Scan for the cell matching the given text and deliver its (X, Y) coordinate at center. 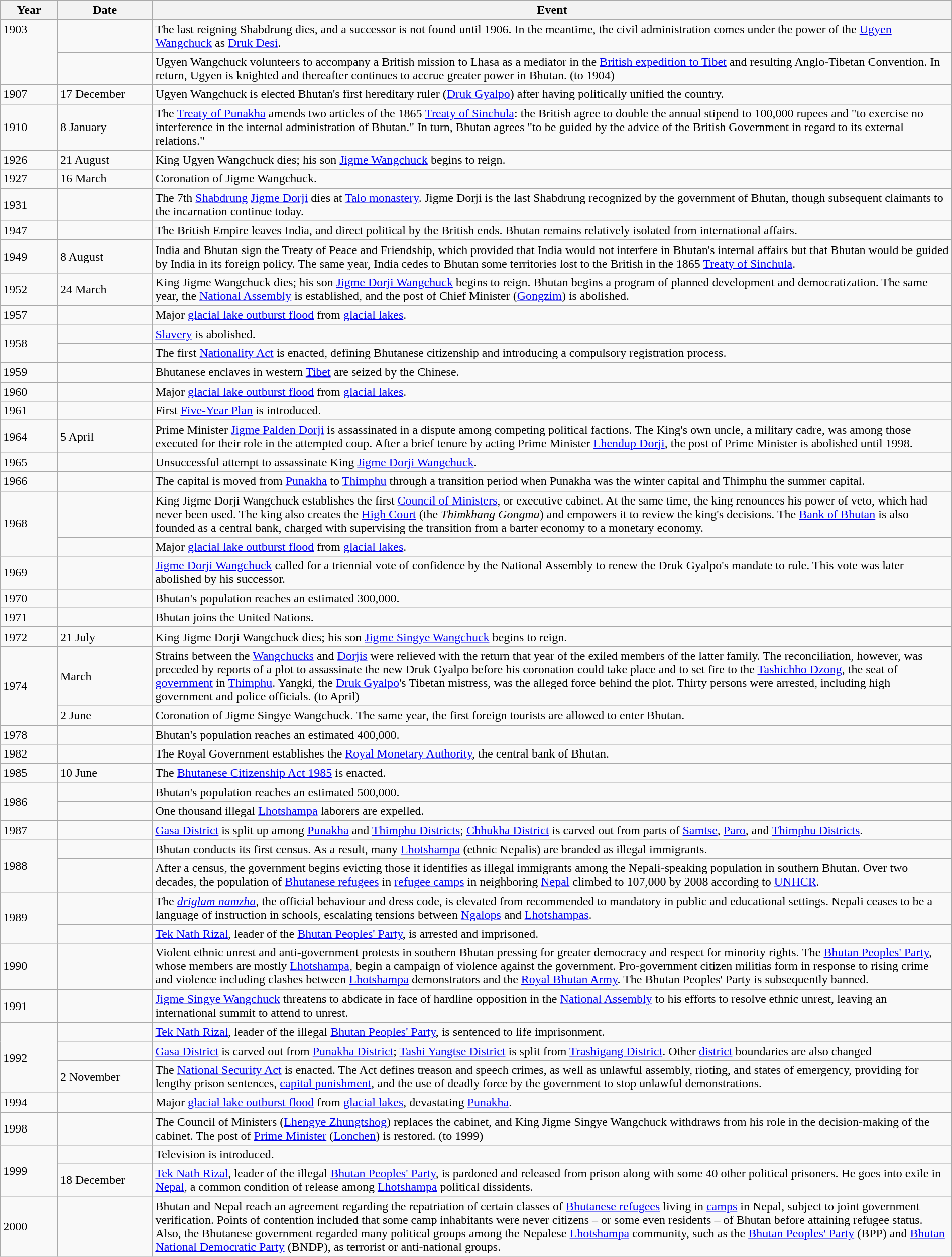
1970 (29, 598)
Major glacial lake outburst flood from glacial lakes, devastating Punakha. (552, 1102)
1994 (29, 1102)
The capital is moved from Punakha to Thimphu through a transition period when Punakha was the winter capital and Thimphu the summer capital. (552, 481)
1959 (29, 372)
1991 (29, 1006)
1966 (29, 481)
1931 (29, 205)
1971 (29, 617)
1903 (29, 52)
1982 (29, 754)
King Jigme Dorji Wangchuck dies; his son Jigme Singye Wangchuck begins to reign. (552, 637)
1961 (29, 411)
1910 (29, 127)
18 December (104, 1181)
Unsuccessful attempt to assassinate King Jigme Dorji Wangchuck. (552, 462)
16 March (104, 179)
Gasa District is split up among Punakha and Thimphu Districts; Chhukha District is carved out from parts of Samtse, Paro, and Thimphu Districts. (552, 830)
King Ugyen Wangchuck dies; his son Jigme Wangchuck begins to reign. (552, 160)
1969 (29, 572)
1999 (29, 1171)
The Royal Government establishes the Royal Monetary Authority, the central bank of Bhutan. (552, 754)
Tek Nath Rizal, leader of the illegal Bhutan Peoples' Party, is sentenced to life imprisonment. (552, 1032)
1985 (29, 773)
1947 (29, 230)
1964 (29, 437)
1960 (29, 392)
2000 (29, 1227)
The first Nationality Act is enacted, defining Bhutanese citizenship and introducing a compulsory registration process. (552, 353)
Television is introduced. (552, 1155)
One thousand illegal Lhotshampa laborers are expelled. (552, 811)
17 December (104, 94)
21 July (104, 637)
1990 (29, 966)
1987 (29, 830)
Coronation of Jigme Singye Wangchuck. The same year, the first foreign tourists are allowed to enter Bhutan. (552, 715)
1978 (29, 734)
1958 (29, 343)
Slavery is abolished. (552, 334)
1952 (29, 289)
Tek Nath Rizal, leader of the Bhutan Peoples' Party, is arrested and imprisoned. (552, 934)
Year (29, 10)
Bhutan conducts its first census. As a result, many Lhotshampa (ethnic Nepalis) are branded as illegal immigrants. (552, 849)
1972 (29, 637)
Bhutan's population reaches an estimated 300,000. (552, 598)
10 June (104, 773)
1965 (29, 462)
5 April (104, 437)
The Bhutanese Citizenship Act 1985 is enacted. (552, 773)
Bhutan's population reaches an estimated 400,000. (552, 734)
8 January (104, 127)
1988 (29, 865)
The British Empire leaves India, and direct political by the British ends. Bhutan remains relatively isolated from international affairs. (552, 230)
2 June (104, 715)
24 March (104, 289)
Bhutan's population reaches an estimated 500,000. (552, 792)
1998 (29, 1128)
1907 (29, 94)
1968 (29, 524)
1949 (29, 256)
Ugyen Wangchuck is elected Bhutan's first hereditary ruler (Druk Gyalpo) after having politically unified the country. (552, 94)
2 November (104, 1076)
1926 (29, 160)
1992 (29, 1057)
Bhutanese enclaves in western Tibet are seized by the Chinese. (552, 372)
21 August (104, 160)
1957 (29, 315)
March (104, 676)
1974 (29, 686)
Date (104, 10)
Bhutan joins the United Nations. (552, 617)
First Five-Year Plan is introduced. (552, 411)
Event (552, 10)
1989 (29, 918)
1986 (29, 802)
1927 (29, 179)
Coronation of Jigme Wangchuck. (552, 179)
8 August (104, 256)
